Identify which cell holds the provided text, then report its [x, y] central coordinate. 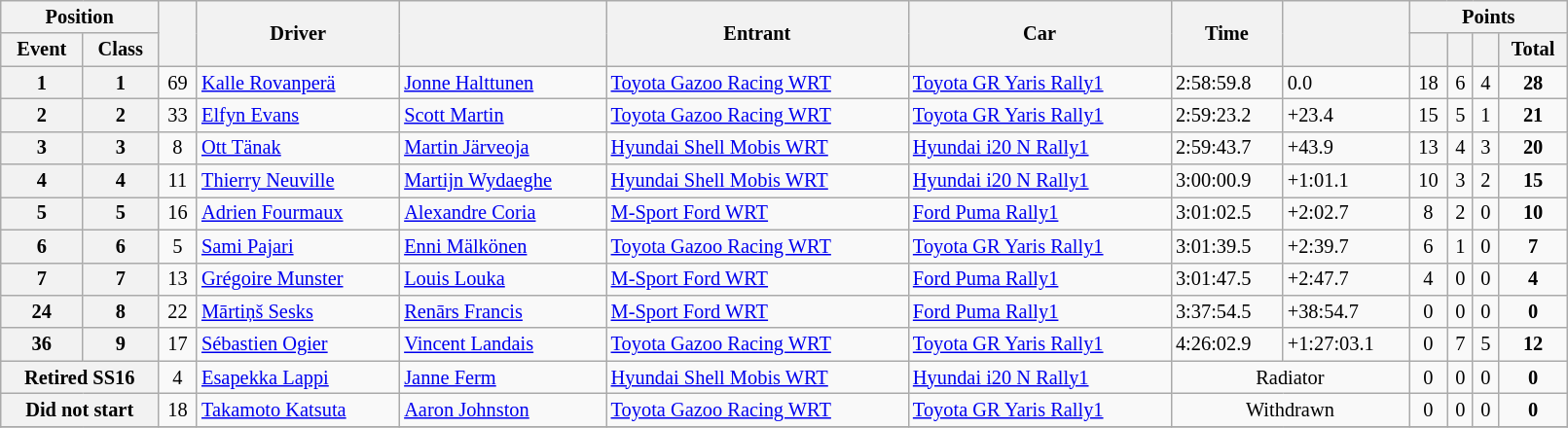
+2:47.7 [1346, 279]
Enni Mälkönen [502, 246]
24 [42, 311]
Driver [298, 33]
Position [80, 17]
+43.9 [1346, 148]
Jonne Halttunen [502, 83]
Ott Tänak [298, 148]
21 [1532, 115]
3:01:02.5 [1226, 213]
Louis Louka [502, 279]
16 [177, 213]
3:37:54.5 [1226, 311]
+1:27:03.1 [1346, 344]
Entrant [757, 33]
Retired SS16 [80, 377]
Withdrawn [1291, 410]
3:01:47.5 [1226, 279]
Scott Martin [502, 115]
Thierry Neuville [298, 181]
Vincent Landais [502, 344]
28 [1532, 83]
Did not start [80, 410]
Grégoire Munster [298, 279]
20 [1532, 148]
9 [121, 344]
Alexandre Coria [502, 213]
Event [42, 50]
Elfyn Evans [298, 115]
Sébastien Ogier [298, 344]
Martijn Wydaeghe [502, 181]
+2:02.7 [1346, 213]
Class [121, 50]
Adrien Fourmaux [298, 213]
3:00:00.9 [1226, 181]
Sami Pajari [298, 246]
Esapekka Lappi [298, 377]
Points [1489, 17]
+38:54.7 [1346, 311]
Mārtiņš Sesks [298, 311]
2:59:43.7 [1226, 148]
Martin Järveoja [502, 148]
Kalle Rovanperä [298, 83]
Time [1226, 33]
Janne Ferm [502, 377]
36 [42, 344]
69 [177, 83]
17 [177, 344]
22 [177, 311]
Total [1532, 50]
+23.4 [1346, 115]
2:58:59.8 [1226, 83]
33 [177, 115]
Takamoto Katsuta [298, 410]
11 [177, 181]
0.0 [1346, 83]
Car [1039, 33]
3:01:39.5 [1226, 246]
2:59:23.2 [1226, 115]
Radiator [1291, 377]
+1:01.1 [1346, 181]
+2:39.7 [1346, 246]
Aaron Johnston [502, 410]
Renārs Francis [502, 311]
12 [1532, 344]
4:26:02.9 [1226, 344]
